Return (X, Y) of the center of cell containing provided text 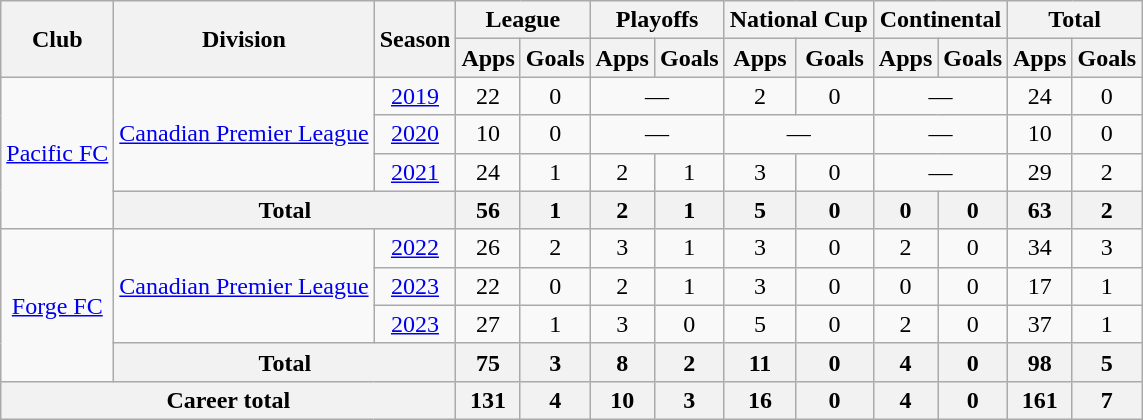
National Cup (798, 20)
75 (488, 362)
Forge FC (58, 305)
Season (415, 39)
Playoffs (657, 20)
161 (1040, 400)
7 (1107, 400)
2021 (415, 172)
Club (58, 39)
8 (622, 362)
34 (1040, 248)
98 (1040, 362)
17 (1040, 286)
Career total (228, 400)
16 (760, 400)
56 (488, 210)
37 (1040, 324)
Division (244, 39)
2019 (415, 96)
131 (488, 400)
2020 (415, 134)
Continental (940, 20)
63 (1040, 210)
2022 (415, 248)
11 (760, 362)
League (523, 20)
27 (488, 324)
26 (488, 248)
Pacific FC (58, 153)
29 (1040, 172)
